Return (X, Y) of the center of cell containing provided text 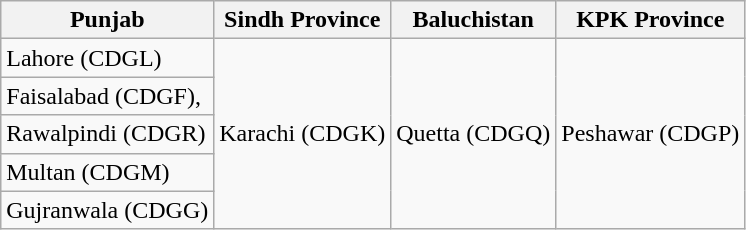
Quetta (CDGQ) (474, 134)
Sindh Province (302, 20)
Lahore (CDGL) (108, 58)
Gujranwala (CDGG) (108, 210)
Baluchistan (474, 20)
Peshawar (CDGP) (650, 134)
KPK Province (650, 20)
Rawalpindi (CDGR) (108, 134)
Karachi (CDGK) (302, 134)
Faisalabad (CDGF), (108, 96)
Multan (CDGM) (108, 172)
Punjab (108, 20)
